Scan for the cell matching the given text and deliver its [x, y] coordinate at center. 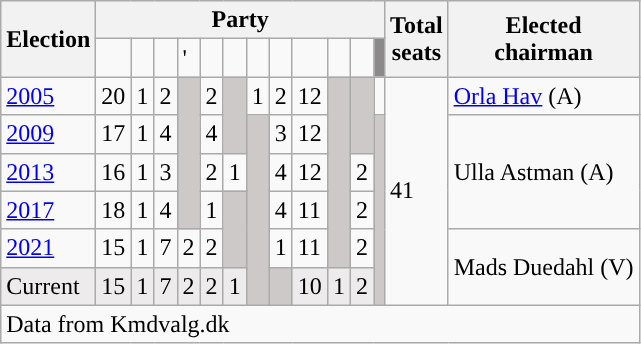
10 [310, 286]
Election [48, 39]
Current [48, 286]
Mads Duedahl (V) [544, 267]
' [188, 58]
Electedchairman [544, 39]
Totalseats [417, 39]
Data from Kmdvalg.dk [320, 324]
2005 [48, 96]
20 [114, 96]
Party [240, 20]
2009 [48, 134]
Ulla Astman (A) [544, 172]
2017 [48, 210]
2021 [48, 248]
16 [114, 172]
Orla Hav (A) [544, 96]
2013 [48, 172]
17 [114, 134]
41 [417, 191]
18 [114, 210]
